Capture the cell that displays the provided text and extract its (x, y) central coordinate. 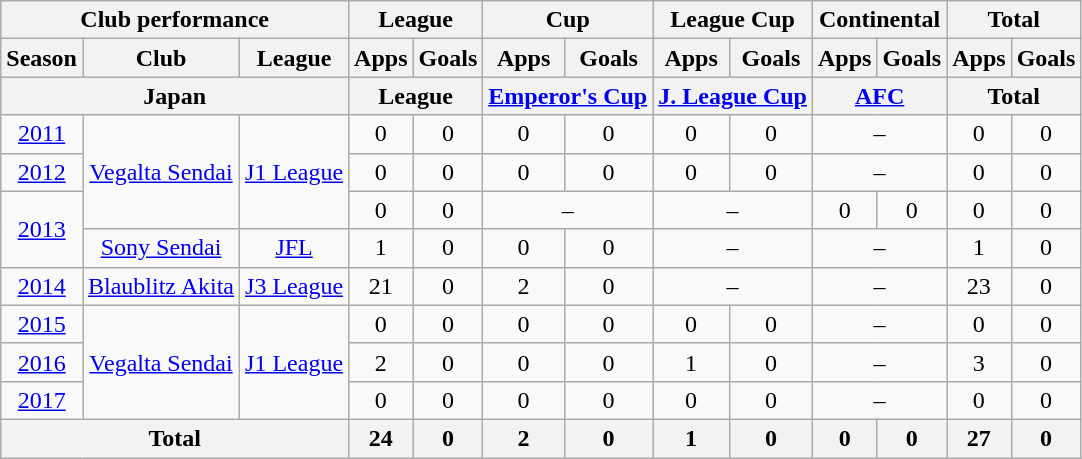
2016 (42, 362)
Japan (175, 96)
League Cup (733, 20)
2013 (42, 229)
Club (160, 58)
2014 (42, 286)
AFC (879, 96)
Cup (568, 20)
2017 (42, 400)
Season (42, 58)
Continental (879, 20)
Emperor's Cup (568, 96)
JFL (294, 248)
2012 (42, 172)
24 (381, 438)
27 (979, 438)
2011 (42, 134)
3 (979, 362)
21 (381, 286)
2015 (42, 324)
Club performance (175, 20)
Sony Sendai (160, 248)
23 (979, 286)
J. League Cup (733, 96)
J3 League (294, 286)
Blaublitz Akita (160, 286)
